Return the [X, Y] coordinate for the center point of the cell that contains the specified text.  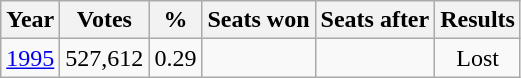
Year [30, 20]
Lost [478, 58]
527,612 [104, 58]
Seats won [258, 20]
Results [478, 20]
1995 [30, 58]
Seats after [375, 20]
Votes [104, 20]
0.29 [176, 58]
% [176, 20]
